Capture the cell that displays the provided text and extract its [x, y] central coordinate. 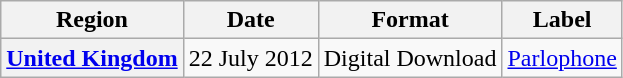
Label [562, 20]
Digital Download [410, 58]
United Kingdom [92, 58]
Region [92, 20]
22 July 2012 [250, 58]
Format [410, 20]
Parlophone [562, 58]
Date [250, 20]
